Output the [x, y] coordinate of the center of the cell containing the given text.  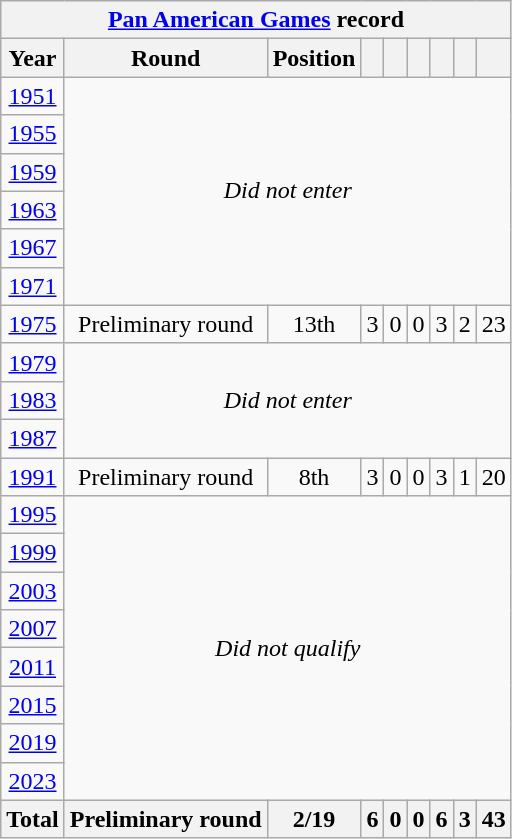
1979 [33, 362]
1983 [33, 400]
2/19 [314, 819]
43 [494, 819]
1999 [33, 553]
1995 [33, 515]
Position [314, 58]
2007 [33, 629]
20 [494, 477]
1971 [33, 286]
2015 [33, 705]
1 [464, 477]
23 [494, 324]
1987 [33, 438]
2023 [33, 781]
1959 [33, 172]
1967 [33, 248]
2011 [33, 667]
8th [314, 477]
Round [166, 58]
2 [464, 324]
2019 [33, 743]
1951 [33, 96]
Total [33, 819]
Did not qualify [288, 648]
13th [314, 324]
1991 [33, 477]
Pan American Games record [256, 20]
Year [33, 58]
1955 [33, 134]
1963 [33, 210]
1975 [33, 324]
2003 [33, 591]
